Return the (x, y) coordinate for the center point of the cell that contains the specified text.  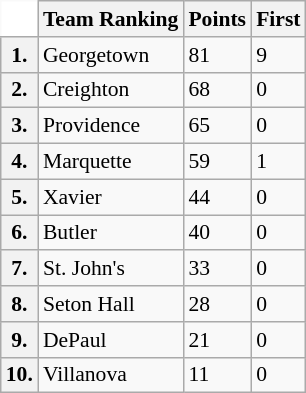
21 (217, 340)
65 (217, 126)
40 (217, 233)
1. (20, 55)
Xavier (111, 197)
28 (217, 304)
6. (20, 233)
1 (278, 162)
9. (20, 340)
Georgetown (111, 55)
4. (20, 162)
59 (217, 162)
11 (217, 375)
2. (20, 90)
St. John's (111, 269)
8. (20, 304)
Creighton (111, 90)
Marquette (111, 162)
33 (217, 269)
Team Ranking (111, 19)
9 (278, 55)
Villanova (111, 375)
5. (20, 197)
44 (217, 197)
81 (217, 55)
10. (20, 375)
3. (20, 126)
First (278, 19)
Butler (111, 233)
7. (20, 269)
68 (217, 90)
Providence (111, 126)
Seton Hall (111, 304)
Points (217, 19)
DePaul (111, 340)
